Search for the cell housing the specified text and yield its [x, y] center coordinate. 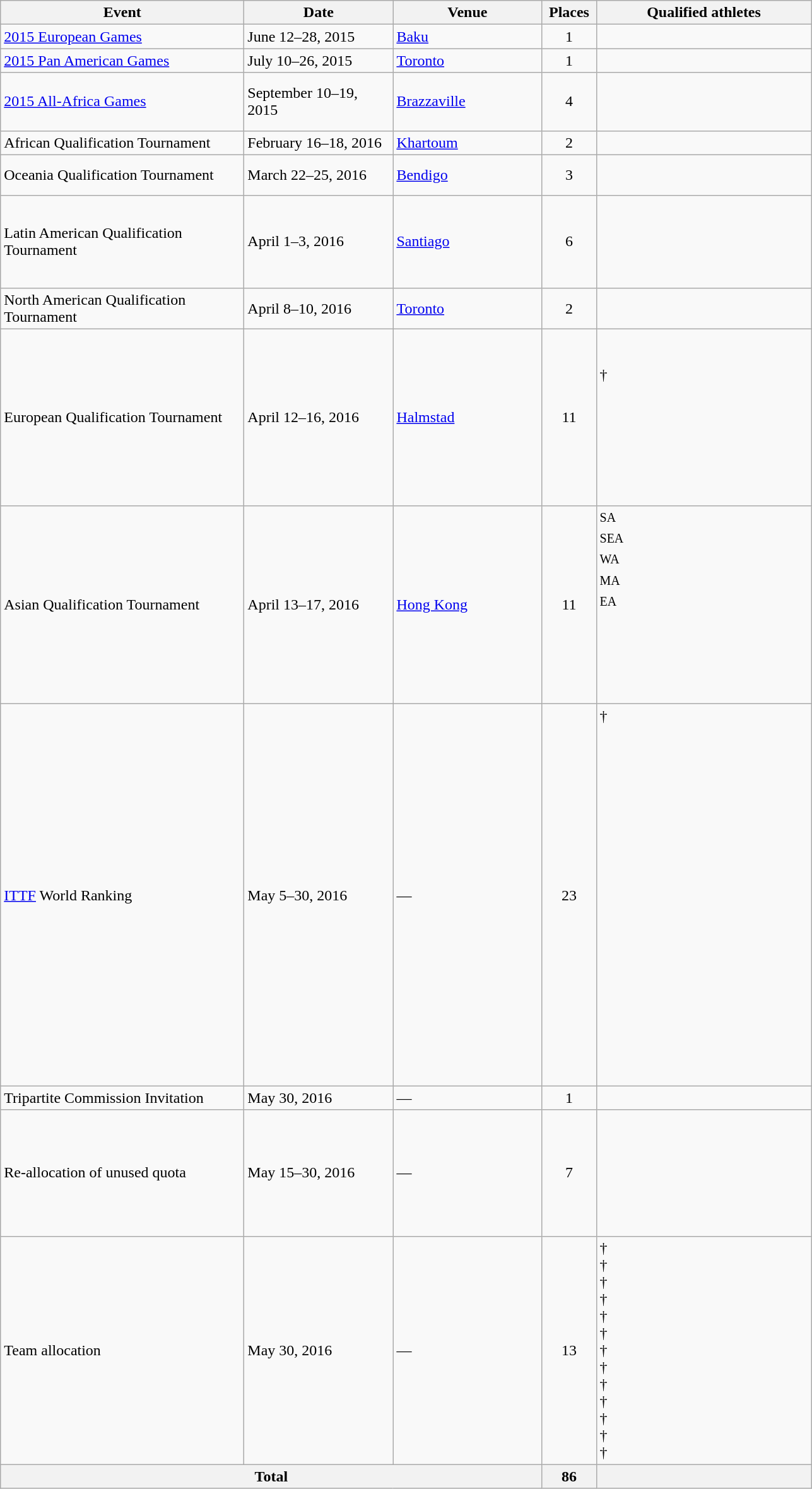
Team allocation [122, 1350]
Total [271, 1476]
Oceania Qualification Tournament [122, 175]
May 15–30, 2016 [319, 1173]
African Qualification Tournament [122, 143]
Date [319, 13]
6 [569, 242]
June 12–28, 2015 [319, 37]
February 16–18, 2016 [319, 143]
23 [569, 895]
March 22–25, 2016 [319, 175]
2015 All-Africa Games [122, 102]
Santiago [468, 242]
April 8–10, 2016 [319, 308]
May 5–30, 2016 [319, 895]
ITTF World Ranking [122, 895]
Baku [468, 37]
April 12–16, 2016 [319, 418]
4 [569, 102]
Qualified athletes [704, 13]
Tripartite Commission Invitation [122, 1098]
Hong Kong [468, 605]
Asian Qualification Tournament [122, 605]
SASEAWAMAEA [704, 605]
86 [569, 1476]
Latin American Qualification Tournament [122, 242]
April 13–17, 2016 [319, 605]
Khartoum [468, 143]
††††††††††††† [704, 1350]
September 10–19, 2015 [319, 102]
July 10–26, 2015 [319, 61]
3 [569, 175]
European Qualification Tournament [122, 418]
Event [122, 13]
2015 Pan American Games [122, 61]
Halmstad [468, 418]
North American Qualification Tournament [122, 308]
April 1–3, 2016 [319, 242]
2015 European Games [122, 37]
Bendigo [468, 175]
7 [569, 1173]
13 [569, 1350]
Places [569, 13]
Re-allocation of unused quota [122, 1173]
Venue [468, 13]
Brazzaville [468, 102]
